Determine the (x, y) coordinate at the center of the cell enclosing the given text.  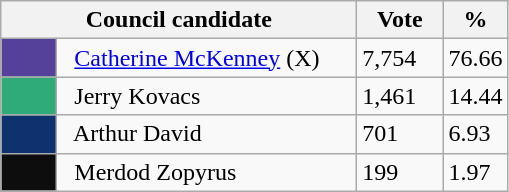
1,461 (400, 96)
14.44 (476, 96)
199 (400, 172)
701 (400, 134)
Merdod Zopyrus (207, 172)
Arthur David (207, 134)
Jerry Kovacs (207, 96)
7,754 (400, 58)
6.93 (476, 134)
Vote (400, 20)
76.66 (476, 58)
1.97 (476, 172)
% (476, 20)
Catherine McKenney (X) (207, 58)
Council candidate (179, 20)
